Return the (X, Y) coordinate for the center point of the cell that contains the specified text.  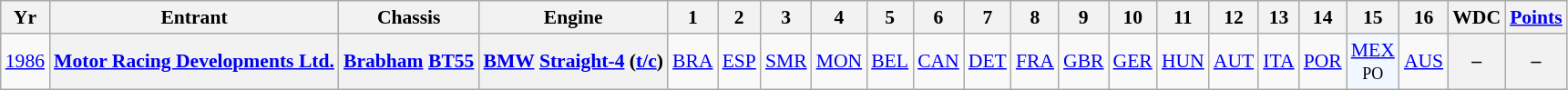
10 (1133, 17)
Yr (26, 17)
14 (1323, 17)
15 (1373, 17)
POR (1323, 62)
2 (740, 17)
CAN (938, 62)
Chassis (408, 17)
BEL (889, 62)
GER (1133, 62)
Brabham BT55 (408, 62)
AUS (1423, 62)
Points (1536, 17)
DET (988, 62)
FRA (1035, 62)
5 (889, 17)
GBR (1084, 62)
MON (840, 62)
MEXPO (1373, 62)
1986 (26, 62)
Motor Racing Developments Ltd. (194, 62)
13 (1278, 17)
HUN (1183, 62)
BMW Straight-4 (t/c) (573, 62)
Entrant (194, 17)
4 (840, 17)
WDC (1476, 17)
16 (1423, 17)
Engine (573, 17)
1 (692, 17)
ESP (740, 62)
SMR (786, 62)
AUT (1234, 62)
3 (786, 17)
9 (1084, 17)
BRA (692, 62)
12 (1234, 17)
7 (988, 17)
6 (938, 17)
ITA (1278, 62)
8 (1035, 17)
11 (1183, 17)
